Detect which cell encompasses the target text, then output its (x, y) center coordinate. 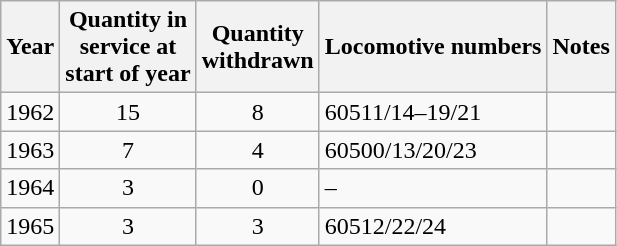
Notes (581, 47)
Quantity inservice atstart of year (128, 47)
1963 (30, 150)
0 (258, 188)
1962 (30, 112)
7 (128, 150)
60511/14–19/21 (433, 112)
60512/22/24 (433, 226)
Quantitywithdrawn (258, 47)
1964 (30, 188)
Year (30, 47)
8 (258, 112)
15 (128, 112)
– (433, 188)
Locomotive numbers (433, 47)
4 (258, 150)
1965 (30, 226)
60500/13/20/23 (433, 150)
